From the cell containing the given text, extract its center point as (X, Y) coordinate. 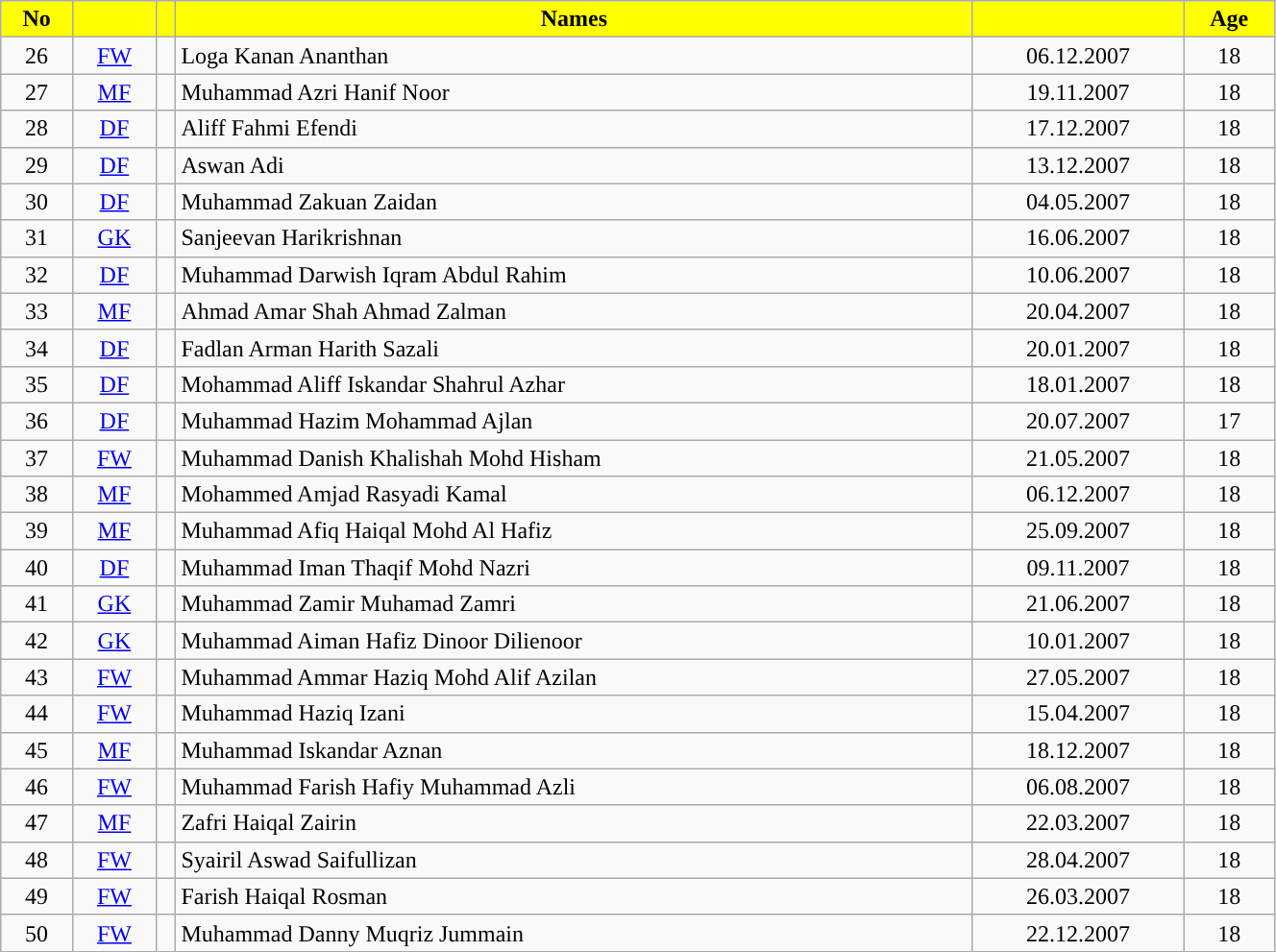
28 (37, 129)
19.11.2007 (1078, 92)
09.11.2007 (1078, 568)
Fadlan Arman Harith Sazali (575, 348)
21.06.2007 (1078, 604)
32 (37, 275)
Muhammad Farish Hafiy Muhammad Azli (575, 787)
Aliff Fahmi Efendi (575, 129)
41 (37, 604)
25.09.2007 (1078, 531)
15.04.2007 (1078, 714)
22.12.2007 (1078, 933)
36 (37, 421)
Muhammad Iman Thaqif Mohd Nazri (575, 568)
17 (1229, 421)
Ahmad Amar Shah Ahmad Zalman (575, 311)
37 (37, 458)
31 (37, 238)
10.01.2007 (1078, 641)
Muhammad Ammar Haziq Mohd Alif Azilan (575, 677)
Aswan Adi (575, 165)
48 (37, 860)
Mohammad Aliff Iskandar Shahrul Azhar (575, 384)
33 (37, 311)
34 (37, 348)
17.12.2007 (1078, 129)
Muhammad Iskandar Aznan (575, 750)
Muhammad Azri Hanif Noor (575, 92)
40 (37, 568)
46 (37, 787)
Muhammad Darwish Iqram Abdul Rahim (575, 275)
26.03.2007 (1078, 896)
Muhammad Aiman Hafiz Dinoor Dilienoor (575, 641)
20.04.2007 (1078, 311)
Muhammad Danish Khalishah Mohd Hisham (575, 458)
Loga Kanan Ananthan (575, 56)
42 (37, 641)
18.12.2007 (1078, 750)
20.07.2007 (1078, 421)
04.05.2007 (1078, 202)
44 (37, 714)
13.12.2007 (1078, 165)
18.01.2007 (1078, 384)
Muhammad Danny Muqriz Jummain (575, 933)
16.06.2007 (1078, 238)
30 (37, 202)
22.03.2007 (1078, 823)
49 (37, 896)
10.06.2007 (1078, 275)
20.01.2007 (1078, 348)
Muhammad Zakuan Zaidan (575, 202)
50 (37, 933)
28.04.2007 (1078, 860)
45 (37, 750)
47 (37, 823)
Muhammad Hazim Mohammad Ajlan (575, 421)
Muhammad Zamir Muhamad Zamri (575, 604)
Names (575, 19)
39 (37, 531)
Syairil Aswad Saifullizan (575, 860)
21.05.2007 (1078, 458)
27.05.2007 (1078, 677)
Sanjeevan Harikrishnan (575, 238)
Farish Haiqal Rosman (575, 896)
38 (37, 495)
26 (37, 56)
29 (37, 165)
35 (37, 384)
06.08.2007 (1078, 787)
Zafri Haiqal Zairin (575, 823)
Mohammed Amjad Rasyadi Kamal (575, 495)
27 (37, 92)
Muhammad Afiq Haiqal Mohd Al Hafiz (575, 531)
43 (37, 677)
Age (1229, 19)
Muhammad Haziq Izani (575, 714)
No (37, 19)
